Capture the cell that displays the provided text and extract its [x, y] central coordinate. 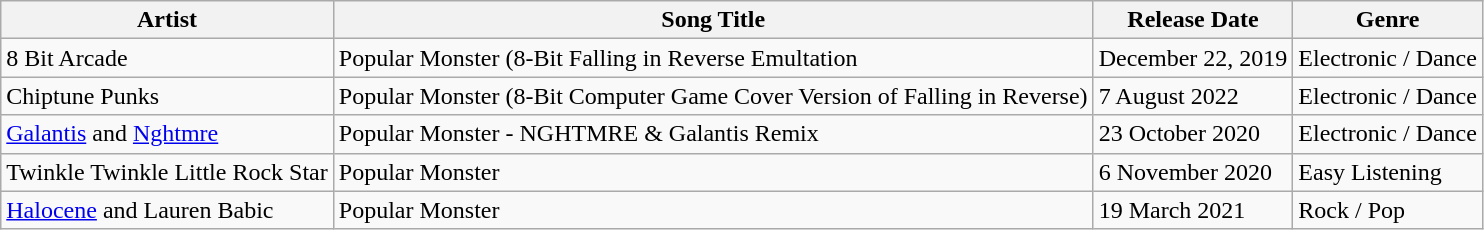
Genre [1388, 20]
8 Bit Arcade [168, 58]
6 November 2020 [1193, 172]
Halocene and Lauren Babic [168, 210]
Popular Monster - NGHTMRE & Galantis Remix [713, 134]
Rock / Pop [1388, 210]
Popular Monster (8-Bit Falling in Reverse Emultation [713, 58]
19 March 2021 [1193, 210]
7 August 2022 [1193, 96]
Popular Monster (8-Bit Computer Game Cover Version of Falling in Reverse) [713, 96]
Chiptune Punks [168, 96]
Song Title [713, 20]
23 October 2020 [1193, 134]
Artist [168, 20]
Galantis and Nghtmre [168, 134]
Release Date [1193, 20]
Easy Listening [1388, 172]
Twinkle Twinkle Little Rock Star [168, 172]
December 22, 2019 [1193, 58]
